Extract the [x, y] coordinate from the center of the cell holding the provided text.  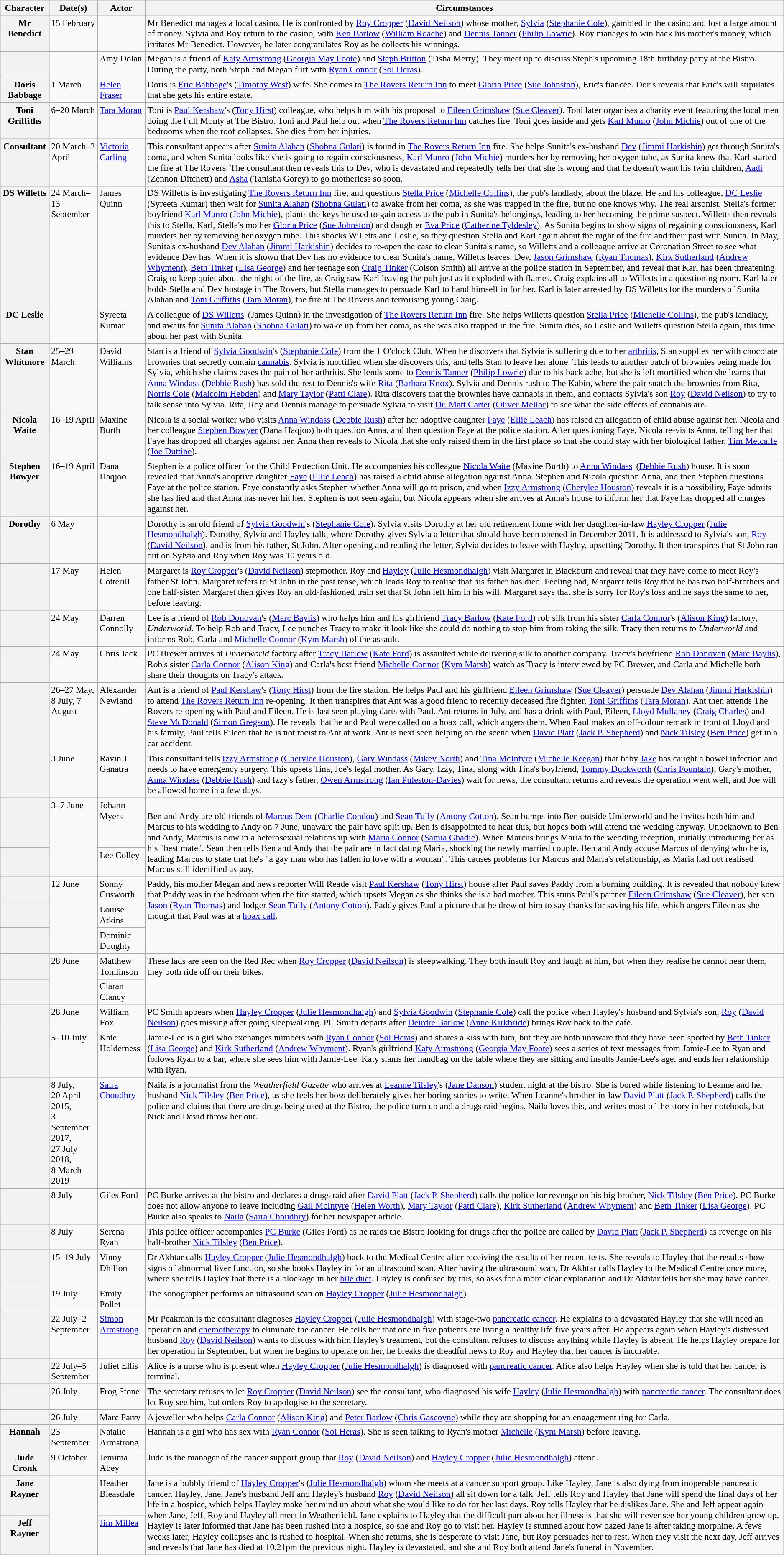
Hannah is a girl who has sex with Ryan Connor (Sol Heras). She is seen talking to Ryan's mother Michelle (Kym Marsh) before leaving. [464, 1437]
19 July [73, 1299]
William Fox [121, 1017]
Jude is the manager of the cancer support group that Roy (David Neilson) and Hayley Cropper (Julie Hesmondhalgh) attend. [464, 1463]
Jim Millea [121, 1535]
Lee Colley [121, 862]
A jeweller who helps Carla Connor (Alison King) and Peter Barlow (Chris Gascoyne) while they are shopping for an engagement ring for Carla. [464, 1417]
DS Willetts [25, 247]
Chris Jack [121, 664]
Johann Myers [121, 822]
1 March [73, 90]
15–19 July [73, 1268]
Amy Dolan [121, 64]
Emily Pollet [121, 1299]
Stephen Bowyer [25, 488]
Consultant [25, 162]
Dorothy [25, 540]
Nicola Waite [25, 436]
Syreeta Kumar [121, 325]
Jude Cronk [25, 1463]
22 July–2 September [73, 1335]
Toni Griffiths [25, 121]
26–27 May, 8 July, 7 August [73, 717]
Jeff Rayner [25, 1535]
Helen Cotterill [121, 587]
Ravin J Ganatra [121, 774]
Jane Rayner [25, 1496]
23 September [73, 1437]
6–20 March [73, 121]
Heather Bleasdale [121, 1496]
3–7 June [73, 838]
20 March–3 April [73, 162]
25–29 March [73, 378]
15 February [73, 33]
The sonographer performs an ultrasound scan on Hayley Cropper (Julie Hesmondhalgh). [464, 1299]
Matthew Tomlinson [121, 966]
Maxine Burth [121, 436]
Ciaran Clancy [121, 991]
Circumstances [464, 8]
22 July–5 September [73, 1371]
Juliet Ellis [121, 1371]
3 June [73, 774]
Serena Ryan [121, 1237]
Kate Holderness [121, 1054]
DC Leslie [25, 325]
Mr Benedict [25, 33]
Frog Stone [121, 1397]
Date(s) [73, 8]
Jemima Abey [121, 1463]
9 October [73, 1463]
Victoria Carling [121, 162]
Actor [121, 8]
24 March–13 September [73, 247]
Alexander Newland [121, 717]
12 June [73, 915]
David Williams [121, 378]
5–10 July [73, 1054]
Hannah [25, 1437]
17 May [73, 587]
Dominic Doughty [121, 940]
8 July,20 April 2015,3 September 2017,27 July 2018,8 March 2019 [73, 1133]
Tara Moran [121, 121]
6 May [73, 540]
Giles Ford [121, 1207]
Doris Babbage [25, 90]
Darren Connolly [121, 628]
Saira Choudhry [121, 1133]
Character [25, 8]
Marc Parry [121, 1417]
Natalie Armstrong [121, 1437]
James Quinn [121, 247]
Stan Whitmore [25, 378]
Simon Armstrong [121, 1335]
Dana Haqjoo [121, 488]
Sonny Cusworth [121, 889]
Vinny Dhillon [121, 1268]
Louise Atkins [121, 915]
Helen Fraser [121, 90]
